Return (x, y) of the center of cell containing provided text 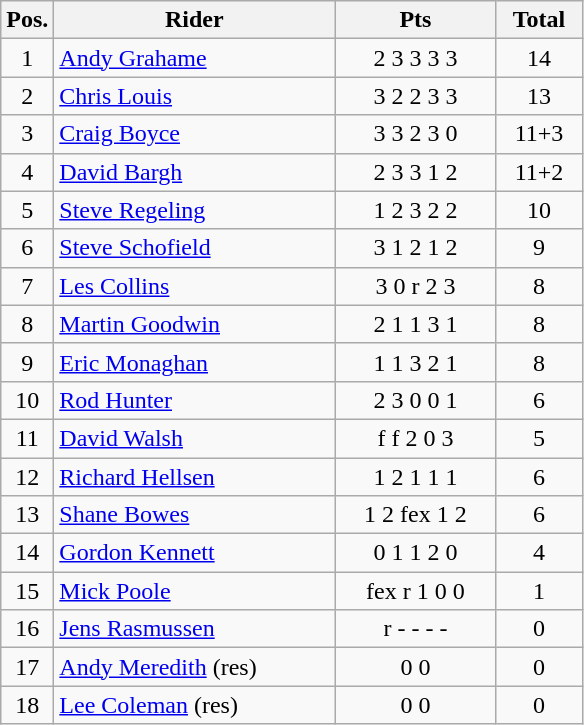
Pos. (28, 20)
3 2 2 3 3 (416, 96)
David Bargh (194, 172)
3 0 r 2 3 (416, 286)
r - - - - (416, 629)
Andy Meredith (res) (194, 667)
2 3 0 0 1 (416, 400)
Rod Hunter (194, 400)
7 (28, 286)
11+3 (539, 134)
Eric Monaghan (194, 362)
Steve Regeling (194, 210)
Lee Coleman (res) (194, 705)
11+2 (539, 172)
3 3 2 3 0 (416, 134)
1 2 1 1 1 (416, 477)
1 2 3 2 2 (416, 210)
17 (28, 667)
Andy Grahame (194, 58)
Mick Poole (194, 591)
2 (28, 96)
0 1 1 2 0 (416, 553)
David Walsh (194, 438)
11 (28, 438)
18 (28, 705)
Richard Hellsen (194, 477)
2 1 1 3 1 (416, 324)
Gordon Kennett (194, 553)
3 (28, 134)
Total (539, 20)
2 3 3 1 2 (416, 172)
Martin Goodwin (194, 324)
Shane Bowes (194, 515)
fex r 1 0 0 (416, 591)
Les Collins (194, 286)
1 1 3 2 1 (416, 362)
3 1 2 1 2 (416, 248)
f f 2 0 3 (416, 438)
Pts (416, 20)
Jens Rasmussen (194, 629)
1 2 fex 1 2 (416, 515)
Rider (194, 20)
Steve Schofield (194, 248)
16 (28, 629)
Craig Boyce (194, 134)
12 (28, 477)
Chris Louis (194, 96)
2 3 3 3 3 (416, 58)
15 (28, 591)
